Capture the cell that displays the provided text and extract its (X, Y) central coordinate. 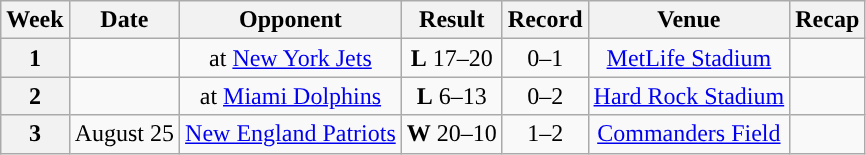
0–2 (545, 96)
Date (124, 20)
Opponent (291, 20)
1–2 (545, 134)
L 6–13 (452, 96)
2 (35, 96)
3 (35, 134)
Recap (828, 20)
at New York Jets (291, 58)
Venue (689, 20)
at Miami Dolphins (291, 96)
0–1 (545, 58)
L 17–20 (452, 58)
August 25 (124, 134)
W 20–10 (452, 134)
Hard Rock Stadium (689, 96)
1 (35, 58)
Commanders Field (689, 134)
MetLife Stadium (689, 58)
New England Patriots (291, 134)
Result (452, 20)
Record (545, 20)
Week (35, 20)
